Locate the cell with the specified text and output its (x, y) center coordinate. 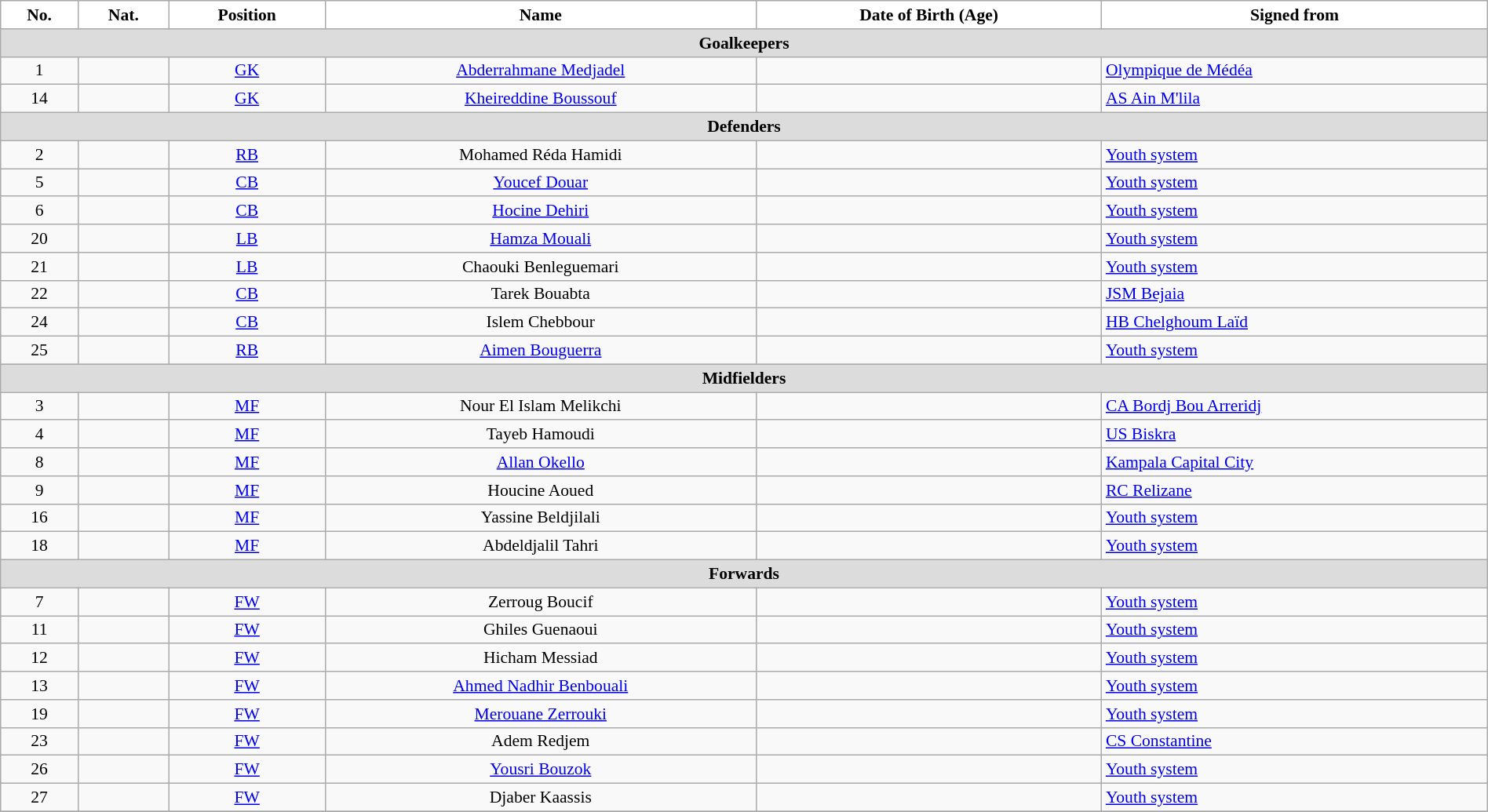
Mohamed Réda Hamidi (540, 155)
No. (39, 15)
Goalkeepers (744, 43)
9 (39, 490)
2 (39, 155)
Houcine Aoued (540, 490)
Forwards (744, 574)
Defenders (744, 127)
22 (39, 294)
Tarek Bouabta (540, 294)
11 (39, 630)
Yousri Bouzok (540, 770)
Islem Chebbour (540, 322)
AS Ain M'lila (1295, 99)
Position (246, 15)
21 (39, 267)
16 (39, 518)
Hamza Mouali (540, 239)
Abdeldjalil Tahri (540, 546)
JSM Bejaia (1295, 294)
Djaber Kaassis (540, 798)
Tayeb Hamoudi (540, 435)
14 (39, 99)
18 (39, 546)
5 (39, 183)
Olympique de Médéa (1295, 71)
4 (39, 435)
Yassine Beldjilali (540, 518)
7 (39, 602)
3 (39, 406)
26 (39, 770)
Aimen Bouguerra (540, 351)
Chaouki Benleguemari (540, 267)
Merouane Zerrouki (540, 714)
20 (39, 239)
US Biskra (1295, 435)
RC Relizane (1295, 490)
1 (39, 71)
24 (39, 322)
CA Bordj Bou Arreridj (1295, 406)
Allan Okello (540, 462)
Name (540, 15)
Hicham Messiad (540, 658)
Abderrahmane Medjadel (540, 71)
Youcef Douar (540, 183)
Hocine Dehiri (540, 211)
12 (39, 658)
Zerroug Boucif (540, 602)
Ahmed Nadhir Benbouali (540, 686)
HB Chelghoum Laïd (1295, 322)
27 (39, 798)
25 (39, 351)
Kheireddine Boussouf (540, 99)
Midfielders (744, 378)
19 (39, 714)
23 (39, 741)
Signed from (1295, 15)
CS Constantine (1295, 741)
8 (39, 462)
13 (39, 686)
Ghiles Guenaoui (540, 630)
6 (39, 211)
Date of Birth (Age) (928, 15)
Nat. (123, 15)
Kampala Capital City (1295, 462)
Nour El Islam Melikchi (540, 406)
Adem Redjem (540, 741)
